For the text-containing cell, return its midpoint in (x, y) coordinate format. 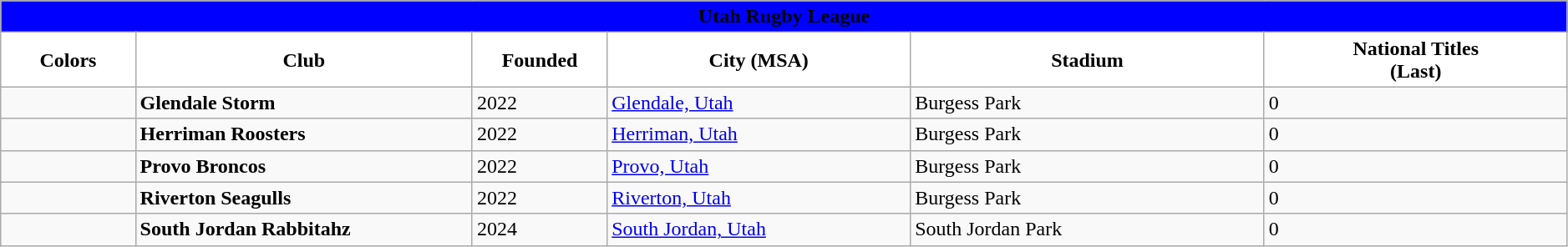
National Titles(Last) (1415, 60)
Herriman, Utah (759, 134)
Utah Rugby League (784, 17)
Colors (69, 60)
Provo Broncos (304, 166)
South Jordan Park (1088, 229)
Provo, Utah (759, 166)
Herriman Roosters (304, 134)
Club (304, 60)
2024 (540, 229)
Riverton, Utah (759, 198)
Stadium (1088, 60)
Glendale, Utah (759, 103)
South Jordan, Utah (759, 229)
Founded (540, 60)
City (MSA) (759, 60)
Glendale Storm (304, 103)
South Jordan Rabbitahz (304, 229)
Riverton Seagulls (304, 198)
